Pinpoint the cell where the given text exists, returning its [x, y] midpoint coordinate. 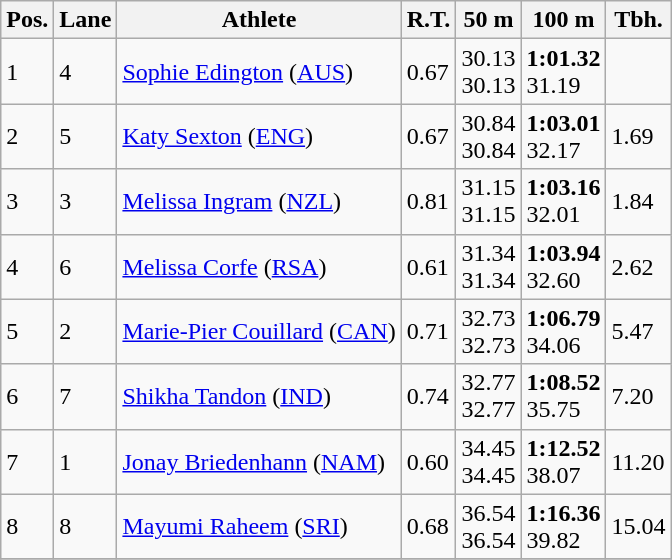
Shikha Tandon (IND) [259, 396]
Jonay Briedenhann (NAM) [259, 462]
R.T. [428, 20]
100 m [564, 20]
Melissa Ingram (NZL) [259, 202]
36.5436.54 [488, 526]
0.71 [428, 332]
0.74 [428, 396]
31.1531.15 [488, 202]
32.7732.77 [488, 396]
0.61 [428, 266]
1:01.3231.19 [564, 72]
32.7332.73 [488, 332]
30.8430.84 [488, 136]
31.3431.34 [488, 266]
11.20 [638, 462]
1:03.9432.60 [564, 266]
1:06.7934.06 [564, 332]
1:12.5238.07 [564, 462]
1:03.1632.01 [564, 202]
30.1330.13 [488, 72]
Pos. [28, 20]
Sophie Edington (AUS) [259, 72]
Tbh. [638, 20]
1.84 [638, 202]
1:16.3639.82 [564, 526]
Athlete [259, 20]
1:03.0132.17 [564, 136]
Lane [86, 20]
5.47 [638, 332]
Mayumi Raheem (SRI) [259, 526]
1:08.5235.75 [564, 396]
0.68 [428, 526]
34.4534.45 [488, 462]
15.04 [638, 526]
Marie-Pier Couillard (CAN) [259, 332]
Katy Sexton (ENG) [259, 136]
7.20 [638, 396]
0.60 [428, 462]
0.81 [428, 202]
2.62 [638, 266]
1.69 [638, 136]
Melissa Corfe (RSA) [259, 266]
50 m [488, 20]
